Provide the [X, Y] coordinate of the cell's center where the given text is located.  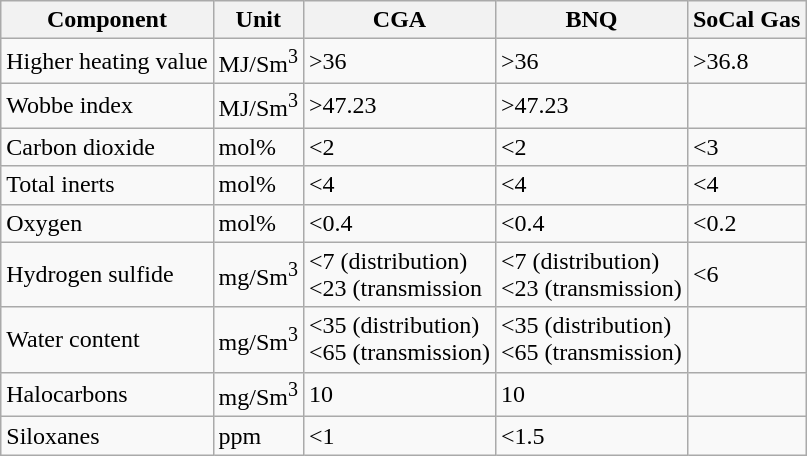
Higher heating value [107, 62]
Carbon dioxide [107, 147]
Oxygen [107, 223]
<6 [746, 274]
ppm [258, 436]
Hydrogen sulfide [107, 274]
<7 (distribution)<23 (transmission [400, 274]
<3 [746, 147]
Water content [107, 340]
>36.8 [746, 62]
Wobbe index [107, 106]
Total inerts [107, 185]
<7 (distribution)<23 (transmission) [591, 274]
SoCal Gas [746, 20]
Halocarbons [107, 394]
<0.2 [746, 223]
Siloxanes [107, 436]
<1 [400, 436]
<1.5 [591, 436]
CGA [400, 20]
BNQ [591, 20]
Unit [258, 20]
Component [107, 20]
